Search for the cell housing the specified text and yield its (x, y) center coordinate. 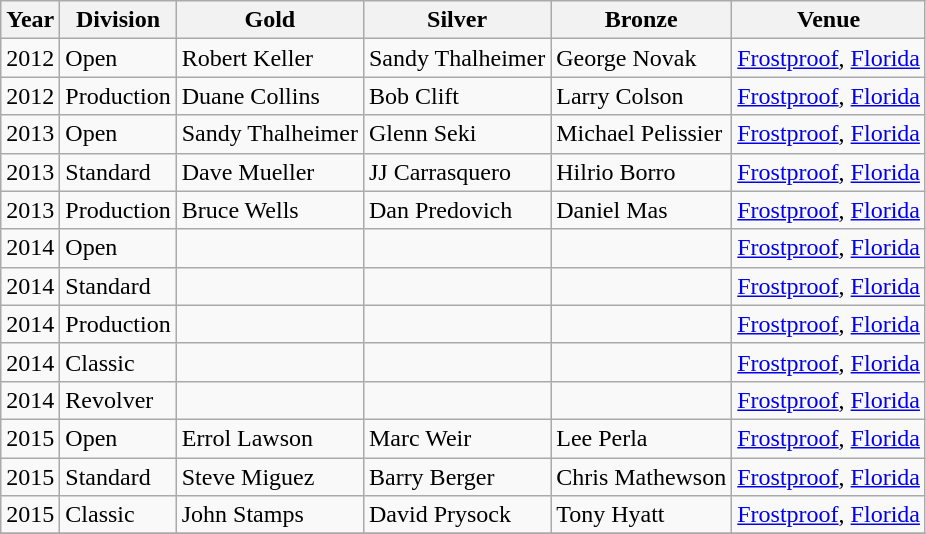
Venue (829, 20)
Dan Predovich (456, 210)
Daniel Mas (642, 210)
Tony Hyatt (642, 515)
Robert Keller (270, 58)
Barry Berger (456, 477)
Bruce Wells (270, 210)
Steve Miguez (270, 477)
Glenn Seki (456, 134)
Silver (456, 20)
Marc Weir (456, 438)
David Prysock (456, 515)
Year (30, 20)
Revolver (118, 400)
Division (118, 20)
Dave Mueller (270, 172)
Michael Pelissier (642, 134)
Hilrio Borro (642, 172)
George Novak (642, 58)
Duane Collins (270, 96)
Bob Clift (456, 96)
JJ Carrasquero (456, 172)
Gold (270, 20)
Chris Mathewson (642, 477)
Bronze (642, 20)
Lee Perla (642, 438)
John Stamps (270, 515)
Larry Colson (642, 96)
Errol Lawson (270, 438)
